Detect which cell encompasses the target text, then output its [x, y] center coordinate. 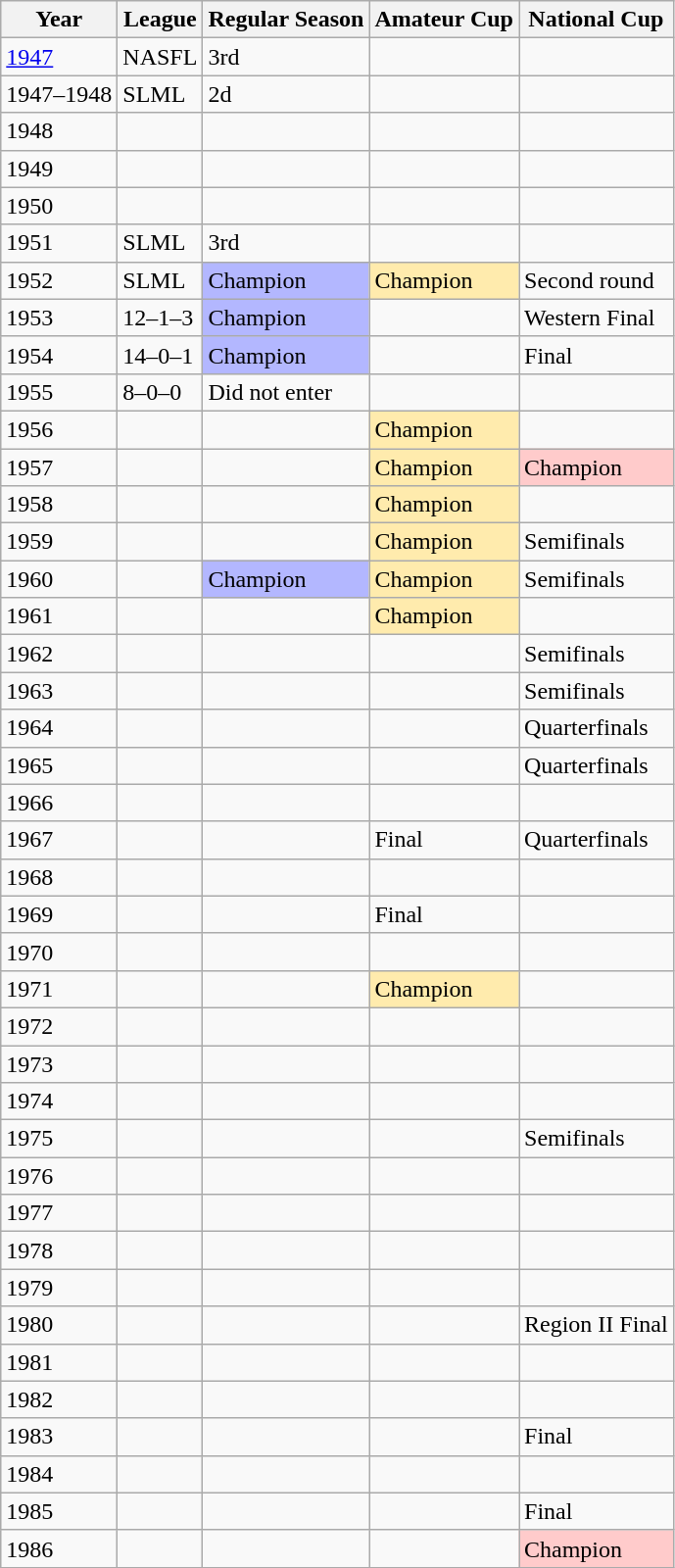
1979 [59, 1288]
1975 [59, 1139]
2d [286, 94]
Regular Season [286, 20]
1948 [59, 131]
Western Final [597, 318]
1983 [59, 1437]
1984 [59, 1474]
League [161, 20]
1974 [59, 1102]
1964 [59, 728]
1972 [59, 1026]
1981 [59, 1362]
Region II Final [597, 1325]
1986 [59, 1548]
1950 [59, 206]
1969 [59, 914]
1960 [59, 579]
Did not enter [286, 392]
1947–1948 [59, 94]
1965 [59, 765]
1985 [59, 1511]
1961 [59, 616]
14–0–1 [161, 355]
1980 [59, 1325]
1973 [59, 1063]
1958 [59, 505]
12–1–3 [161, 318]
Second round [597, 280]
1970 [59, 952]
1963 [59, 691]
National Cup [597, 20]
1954 [59, 355]
1956 [59, 429]
1955 [59, 392]
1976 [59, 1176]
1962 [59, 654]
1966 [59, 803]
NASFL [161, 57]
8–0–0 [161, 392]
1967 [59, 840]
Amateur Cup [445, 20]
1968 [59, 877]
Year [59, 20]
1952 [59, 280]
1978 [59, 1250]
1947 [59, 57]
1953 [59, 318]
1982 [59, 1399]
1951 [59, 243]
1949 [59, 169]
1957 [59, 467]
1977 [59, 1213]
1959 [59, 542]
1971 [59, 989]
